Locate the cell with the specified text and output its [x, y] center coordinate. 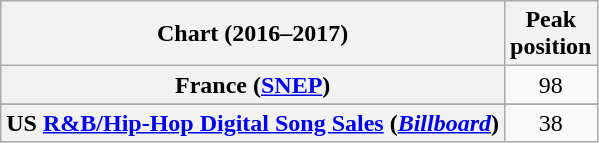
Peakposition [551, 34]
Chart (2016–2017) [253, 34]
US R&B/Hip-Hop Digital Song Sales (Billboard) [253, 123]
38 [551, 123]
98 [551, 85]
France (SNEP) [253, 85]
